Detect which cell encompasses the target text, then output its [X, Y] center coordinate. 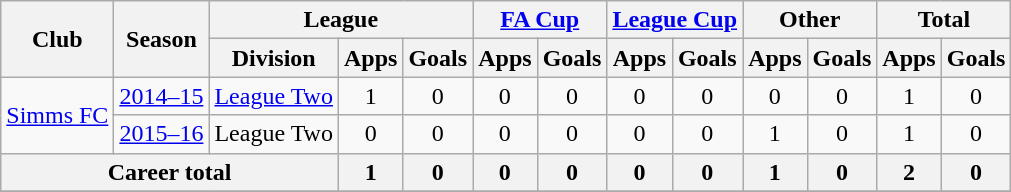
Other [810, 20]
2015–16 [162, 134]
2 [909, 172]
Division [274, 58]
2014–15 [162, 96]
League Cup [675, 20]
Club [58, 39]
Career total [170, 172]
Total [944, 20]
League [341, 20]
FA Cup [540, 20]
Simms FC [58, 115]
Season [162, 39]
